From the cell containing the given text, extract its center point as (X, Y) coordinate. 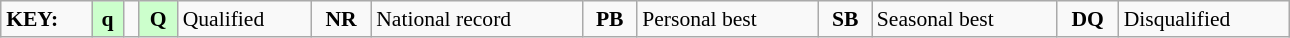
PB (610, 19)
NR (341, 19)
Disqualified (1204, 19)
Seasonal best (964, 19)
KEY: (46, 19)
Q (158, 19)
Qualified (244, 19)
Personal best (728, 19)
DQ (1088, 19)
q (108, 19)
SB (846, 19)
National record (476, 19)
